Locate the cell with the specified text and output its (X, Y) center coordinate. 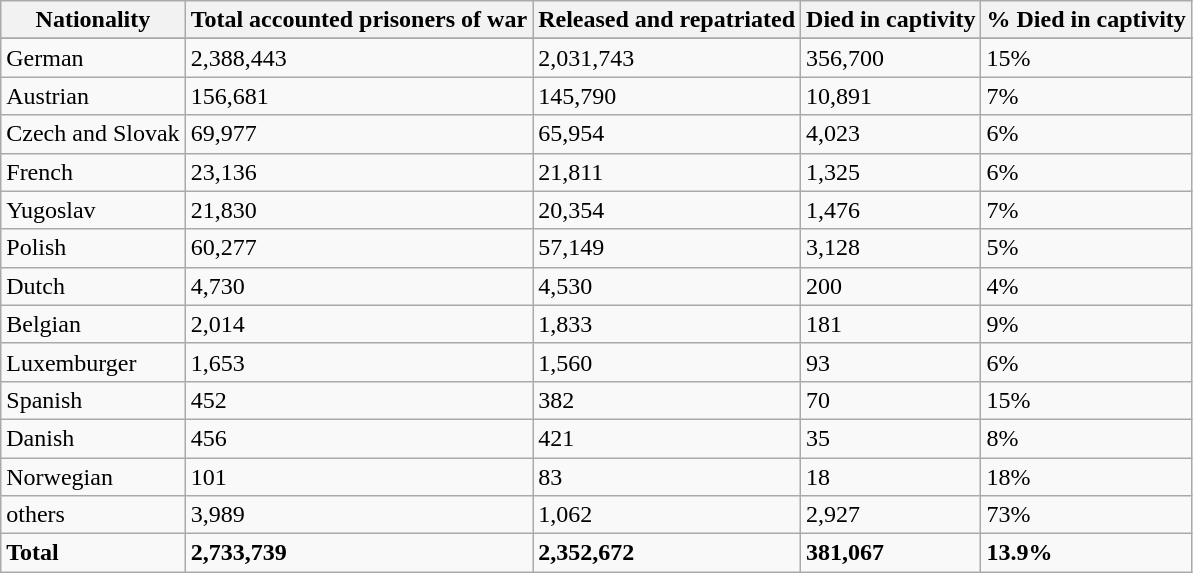
4,023 (891, 134)
Spanish (93, 400)
5% (1086, 248)
69,977 (359, 134)
4,530 (667, 286)
23,136 (359, 172)
Total accounted prisoners of war (359, 20)
18 (891, 477)
Belgian (93, 324)
93 (891, 362)
1,833 (667, 324)
1,653 (359, 362)
356,700 (891, 58)
57,149 (667, 248)
Nationality (93, 20)
21,830 (359, 210)
21,811 (667, 172)
2,031,743 (667, 58)
Released and repatriated (667, 20)
70 (891, 400)
1,062 (667, 515)
Dutch (93, 286)
35 (891, 438)
101 (359, 477)
156,681 (359, 96)
Norwegian (93, 477)
18% (1086, 477)
9% (1086, 324)
456 (359, 438)
452 (359, 400)
Luxemburger (93, 362)
20,354 (667, 210)
73% (1086, 515)
10,891 (891, 96)
Died in captivity (891, 20)
181 (891, 324)
Austrian (93, 96)
8% (1086, 438)
4,730 (359, 286)
% Died in captivity (1086, 20)
2,733,739 (359, 553)
2,352,672 (667, 553)
60,277 (359, 248)
French (93, 172)
2,388,443 (359, 58)
1,325 (891, 172)
65,954 (667, 134)
421 (667, 438)
Yugoslav (93, 210)
others (93, 515)
145,790 (667, 96)
1,560 (667, 362)
200 (891, 286)
Total (93, 553)
13.9% (1086, 553)
381,067 (891, 553)
83 (667, 477)
1,476 (891, 210)
382 (667, 400)
Polish (93, 248)
2,927 (891, 515)
3,989 (359, 515)
3,128 (891, 248)
Czech and Slovak (93, 134)
2,014 (359, 324)
4% (1086, 286)
Danish (93, 438)
German (93, 58)
